Capture the cell that displays the provided text and extract its (x, y) central coordinate. 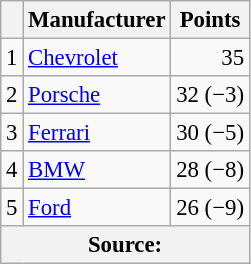
Points (210, 20)
28 (−8) (210, 170)
Porsche (97, 95)
1 (12, 58)
3 (12, 133)
32 (−3) (210, 95)
Ford (97, 208)
Chevrolet (97, 58)
35 (210, 58)
Manufacturer (97, 20)
5 (12, 208)
26 (−9) (210, 208)
30 (−5) (210, 133)
4 (12, 170)
Source: (126, 245)
BMW (97, 170)
Ferrari (97, 133)
2 (12, 95)
